Extract the [x, y] coordinate from the center of the cell holding the provided text.  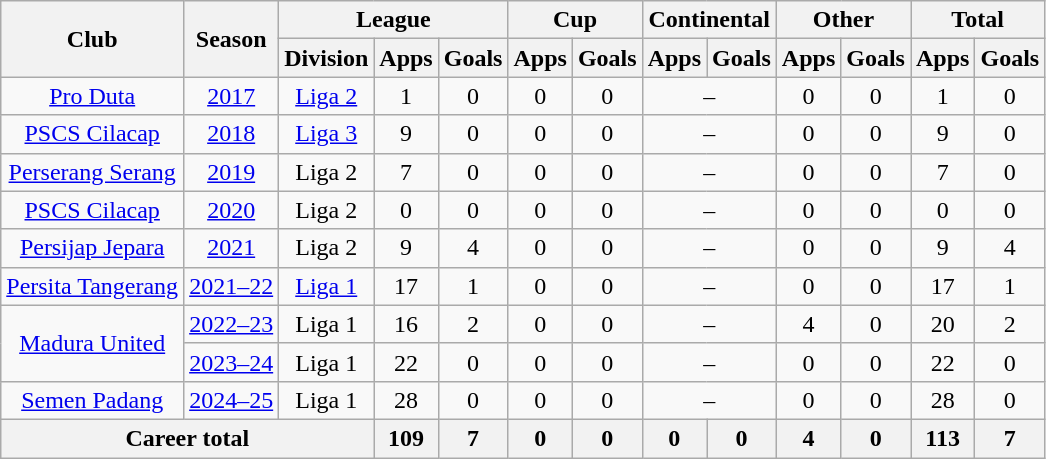
League [394, 20]
109 [406, 438]
Continental [709, 20]
2022–23 [232, 324]
Madura United [92, 343]
2023–24 [232, 362]
Total [977, 20]
2019 [232, 172]
16 [406, 324]
2024–25 [232, 400]
2018 [232, 134]
Division [326, 58]
20 [942, 324]
113 [942, 438]
Club [92, 39]
Season [232, 39]
2020 [232, 210]
Cup [575, 20]
Other [843, 20]
Persijap Jepara [92, 248]
Semen Padang [92, 400]
Liga 3 [326, 134]
2021 [232, 248]
2021–22 [232, 286]
Pro Duta [92, 96]
2017 [232, 96]
Perserang Serang [92, 172]
Career total [188, 438]
Persita Tangerang [92, 286]
